Determine the [x, y] coordinate at the center of the cell enclosing the given text.  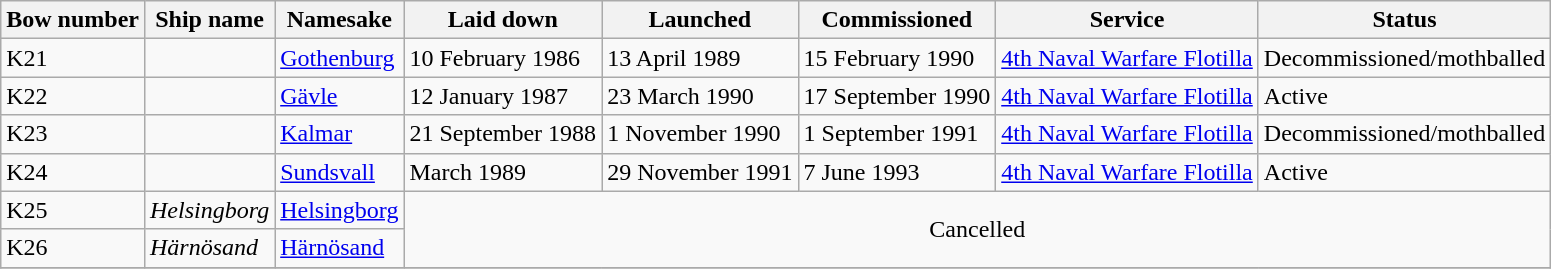
Namesake [340, 20]
12 January 1987 [503, 96]
Cancelled [978, 229]
10 February 1986 [503, 58]
21 September 1988 [503, 134]
Service [1128, 20]
Bow number [73, 20]
Laid down [503, 20]
Commissioned [897, 20]
Kalmar [340, 134]
1 November 1990 [700, 134]
29 November 1991 [700, 172]
Launched [700, 20]
K23 [73, 134]
March 1989 [503, 172]
Ship name [209, 20]
1 September 1991 [897, 134]
13 April 1989 [700, 58]
17 September 1990 [897, 96]
7 June 1993 [897, 172]
23 March 1990 [700, 96]
K26 [73, 248]
K25 [73, 210]
Gothenburg [340, 58]
K21 [73, 58]
Status [1404, 20]
15 February 1990 [897, 58]
K22 [73, 96]
Sundsvall [340, 172]
K24 [73, 172]
Gävle [340, 96]
